For the text-containing cell, return its midpoint in [X, Y] coordinate format. 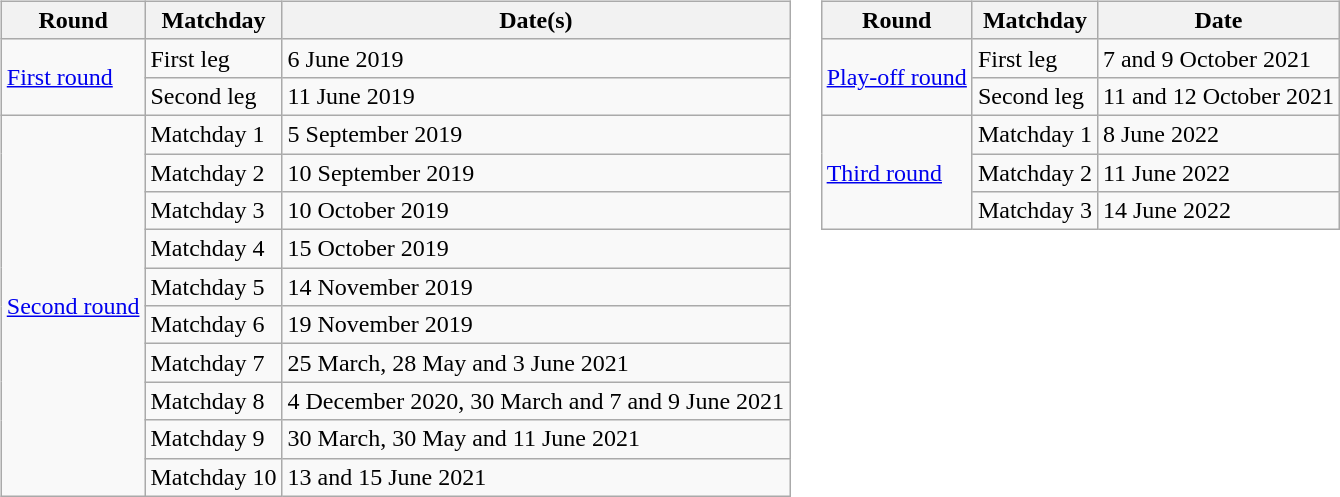
Matchday 7 [214, 363]
14 November 2019 [536, 287]
Matchday 9 [214, 439]
Matchday 10 [214, 477]
25 March, 28 May and 3 June 2021 [536, 363]
Matchday 4 [214, 249]
4 December 2020, 30 March and 7 and 9 June 2021 [536, 401]
Second round [73, 306]
Matchday 6 [214, 325]
Date [1218, 20]
19 November 2019 [536, 325]
7 and 9 October 2021 [1218, 58]
8 June 2022 [1218, 134]
15 October 2019 [536, 249]
Third round [896, 172]
30 March, 30 May and 11 June 2021 [536, 439]
14 June 2022 [1218, 211]
Play-off round [896, 77]
Date(s) [536, 20]
11 June 2019 [536, 96]
10 October 2019 [536, 211]
Matchday 5 [214, 287]
11 June 2022 [1218, 173]
First round [73, 77]
Matchday 8 [214, 401]
10 September 2019 [536, 173]
13 and 15 June 2021 [536, 477]
5 September 2019 [536, 134]
11 and 12 October 2021 [1218, 96]
6 June 2019 [536, 58]
